Pinpoint the cell where the given text exists, returning its (x, y) midpoint coordinate. 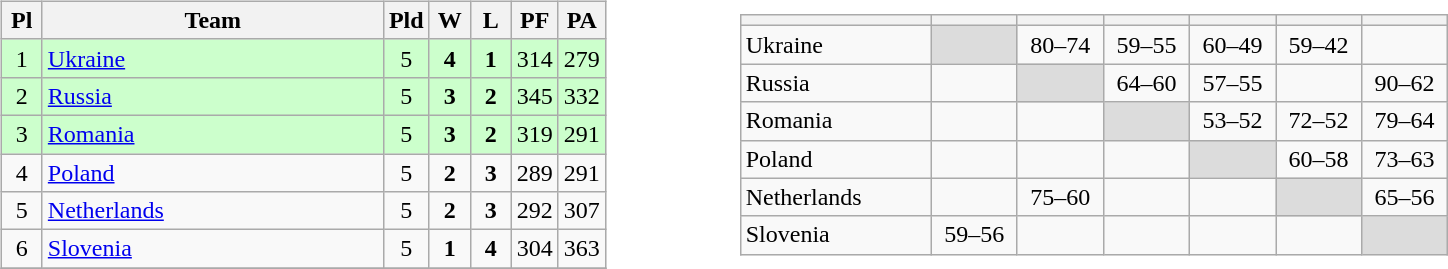
75–60 (1060, 197)
60–58 (1319, 159)
64–60 (1146, 83)
279 (582, 58)
304 (534, 249)
363 (582, 249)
W (450, 20)
73–63 (1405, 159)
Pl (22, 20)
319 (534, 134)
59–55 (1146, 45)
307 (582, 211)
53–52 (1232, 121)
6 (22, 249)
289 (534, 173)
57–55 (1232, 83)
79–64 (1405, 121)
314 (534, 58)
Team (212, 20)
332 (582, 96)
Pld (406, 20)
65–56 (1405, 197)
80–74 (1060, 45)
59–42 (1319, 45)
90–62 (1405, 83)
PF (534, 20)
60–49 (1232, 45)
72–52 (1319, 121)
292 (534, 211)
59–56 (974, 235)
345 (534, 96)
L (490, 20)
PA (582, 20)
